Extract the (X, Y) coordinate from the center of the cell holding the provided text.  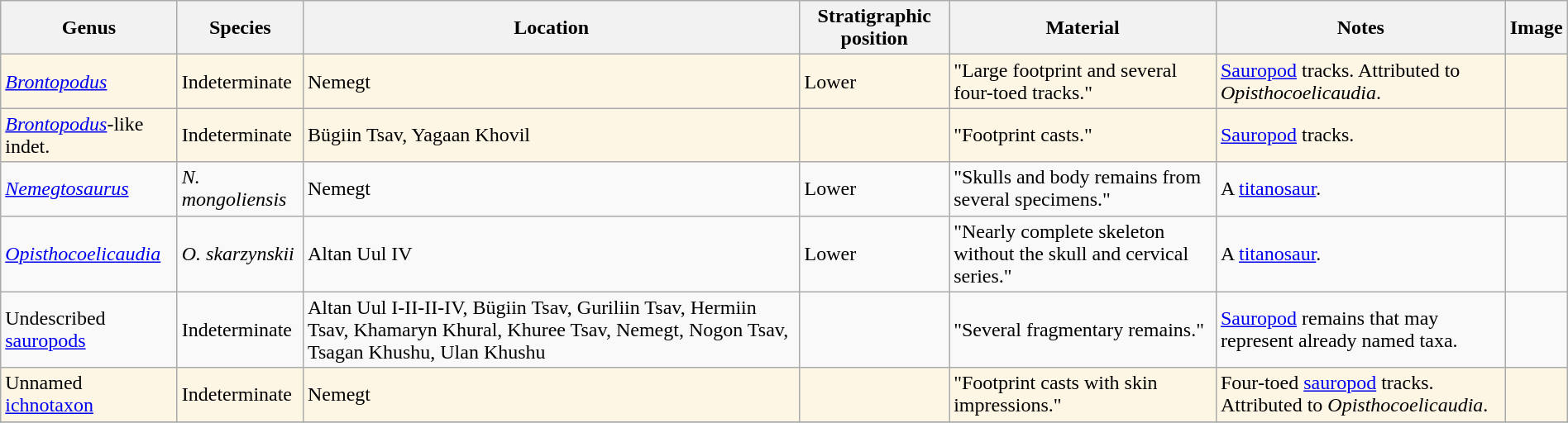
Nemegtosaurus (89, 188)
Location (551, 28)
"Several fragmentary remains." (1083, 330)
Unnamed ichnotaxon (89, 395)
Four-toed sauropod tracks. Attributed to Opisthocoelicaudia. (1360, 395)
Bügiin Tsav, Yagaan Khovil (551, 135)
Sauropod tracks. Attributed to Opisthocoelicaudia. (1360, 81)
Altan Uul IV (551, 254)
O. skarzynskii (240, 254)
"Skulls and body remains from several specimens." (1083, 188)
Image (1537, 28)
Sauropod remains that may represent already named taxa. (1360, 330)
Genus (89, 28)
Material (1083, 28)
Altan Uul I-II-II-IV, Bügiin Tsav, Guriliin Tsav, Hermiin Tsav, Khamaryn Khural, Khuree Tsav, Nemegt, Nogon Tsav, Tsagan Khushu, Ulan Khushu (551, 330)
"Footprint casts with skin impressions." (1083, 395)
Opisthocoelicaudia (89, 254)
Sauropod tracks. (1360, 135)
Undescribed sauropods (89, 330)
Stratigraphic position (875, 28)
Notes (1360, 28)
Brontopodus-like indet. (89, 135)
"Large footprint and several four-toed tracks." (1083, 81)
N. mongoliensis (240, 188)
"Footprint casts." (1083, 135)
"Nearly complete skeleton without the skull and cervical series." (1083, 254)
Brontopodus (89, 81)
Species (240, 28)
